Detect which cell encompasses the target text, then output its (X, Y) center coordinate. 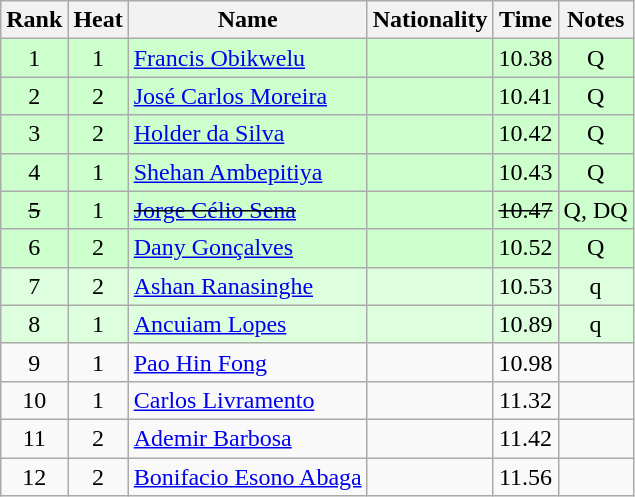
Nationality (430, 20)
Ancuiam Lopes (248, 324)
Holder da Silva (248, 134)
Pao Hin Fong (248, 362)
9 (34, 362)
10.38 (526, 58)
12 (34, 477)
10.41 (526, 96)
10.89 (526, 324)
Notes (596, 20)
Ashan Ranasinghe (248, 286)
Time (526, 20)
Carlos Livramento (248, 400)
Bonifacio Esono Abaga (248, 477)
Jorge Célio Sena (248, 210)
10.43 (526, 172)
7 (34, 286)
5 (34, 210)
6 (34, 248)
José Carlos Moreira (248, 96)
11.56 (526, 477)
11.32 (526, 400)
11.42 (526, 438)
Shehan Ambepitiya (248, 172)
Heat (98, 20)
Name (248, 20)
Dany Gonçalves (248, 248)
3 (34, 134)
11 (34, 438)
10.47 (526, 210)
8 (34, 324)
10.52 (526, 248)
Q, DQ (596, 210)
Ademir Barbosa (248, 438)
10.53 (526, 286)
Francis Obikwelu (248, 58)
4 (34, 172)
10.98 (526, 362)
10.42 (526, 134)
Rank (34, 20)
10 (34, 400)
